Capture the cell that displays the provided text and extract its [x, y] central coordinate. 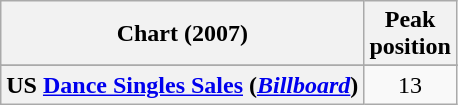
13 [410, 85]
US Dance Singles Sales (Billboard) [182, 85]
Peakposition [410, 34]
Chart (2007) [182, 34]
